Find where the given text appears and provide that cell's center as (X, Y) coordinate. 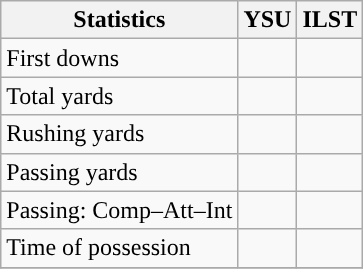
First downs (120, 58)
Time of possession (120, 248)
Total yards (120, 96)
ILST (330, 20)
YSU (268, 20)
Statistics (120, 20)
Passing yards (120, 172)
Passing: Comp–Att–Int (120, 210)
Rushing yards (120, 134)
